Return the [X, Y] coordinate for the center point of the cell that contains the specified text.  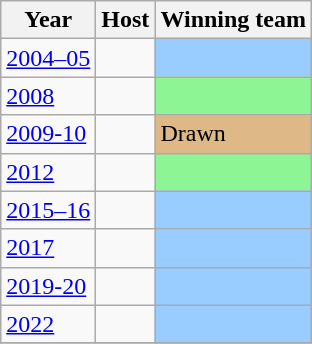
2012 [48, 172]
Winning team [234, 20]
2004–05 [48, 58]
2008 [48, 96]
2009-10 [48, 134]
2015–16 [48, 210]
2019-20 [48, 286]
Host [126, 20]
2022 [48, 324]
2017 [48, 248]
Drawn [234, 134]
Year [48, 20]
